For the text-containing cell, return its midpoint in (X, Y) coordinate format. 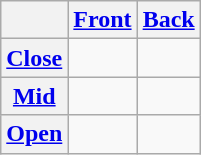
Back (168, 20)
Close (34, 58)
Mid (34, 96)
Front (102, 20)
Open (34, 134)
